Determine the [x, y] coordinate at the center of the cell enclosing the given text.  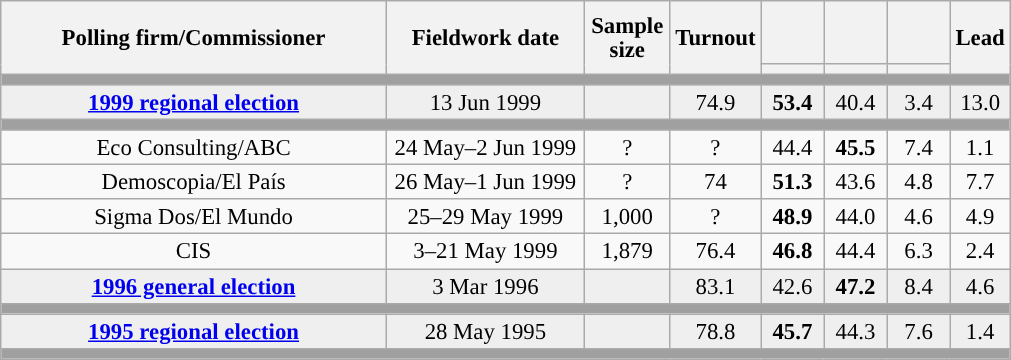
83.1 [716, 286]
43.6 [856, 182]
1,000 [627, 218]
Turnout [716, 38]
26 May–1 Jun 1999 [485, 182]
Lead [980, 38]
Sigma Dos/El Mundo [194, 218]
44.3 [856, 332]
Sample size [627, 38]
74 [716, 182]
Eco Consulting/ABC [194, 148]
2.4 [980, 252]
13 Jun 1999 [485, 102]
3 Mar 1996 [485, 286]
7.4 [918, 148]
4.8 [918, 182]
4.9 [980, 218]
76.4 [716, 252]
1.4 [980, 332]
45.7 [792, 332]
24 May–2 Jun 1999 [485, 148]
8.4 [918, 286]
48.9 [792, 218]
25–29 May 1999 [485, 218]
3–21 May 1999 [485, 252]
28 May 1995 [485, 332]
1.1 [980, 148]
1995 regional election [194, 332]
3.4 [918, 102]
44.0 [856, 218]
78.8 [716, 332]
74.9 [716, 102]
45.5 [856, 148]
Demoscopia/El País [194, 182]
1996 general election [194, 286]
13.0 [980, 102]
1,879 [627, 252]
42.6 [792, 286]
CIS [194, 252]
Polling firm/Commissioner [194, 38]
53.4 [792, 102]
7.7 [980, 182]
51.3 [792, 182]
47.2 [856, 286]
40.4 [856, 102]
6.3 [918, 252]
46.8 [792, 252]
Fieldwork date [485, 38]
1999 regional election [194, 102]
7.6 [918, 332]
